Capture the cell that displays the provided text and extract its (x, y) central coordinate. 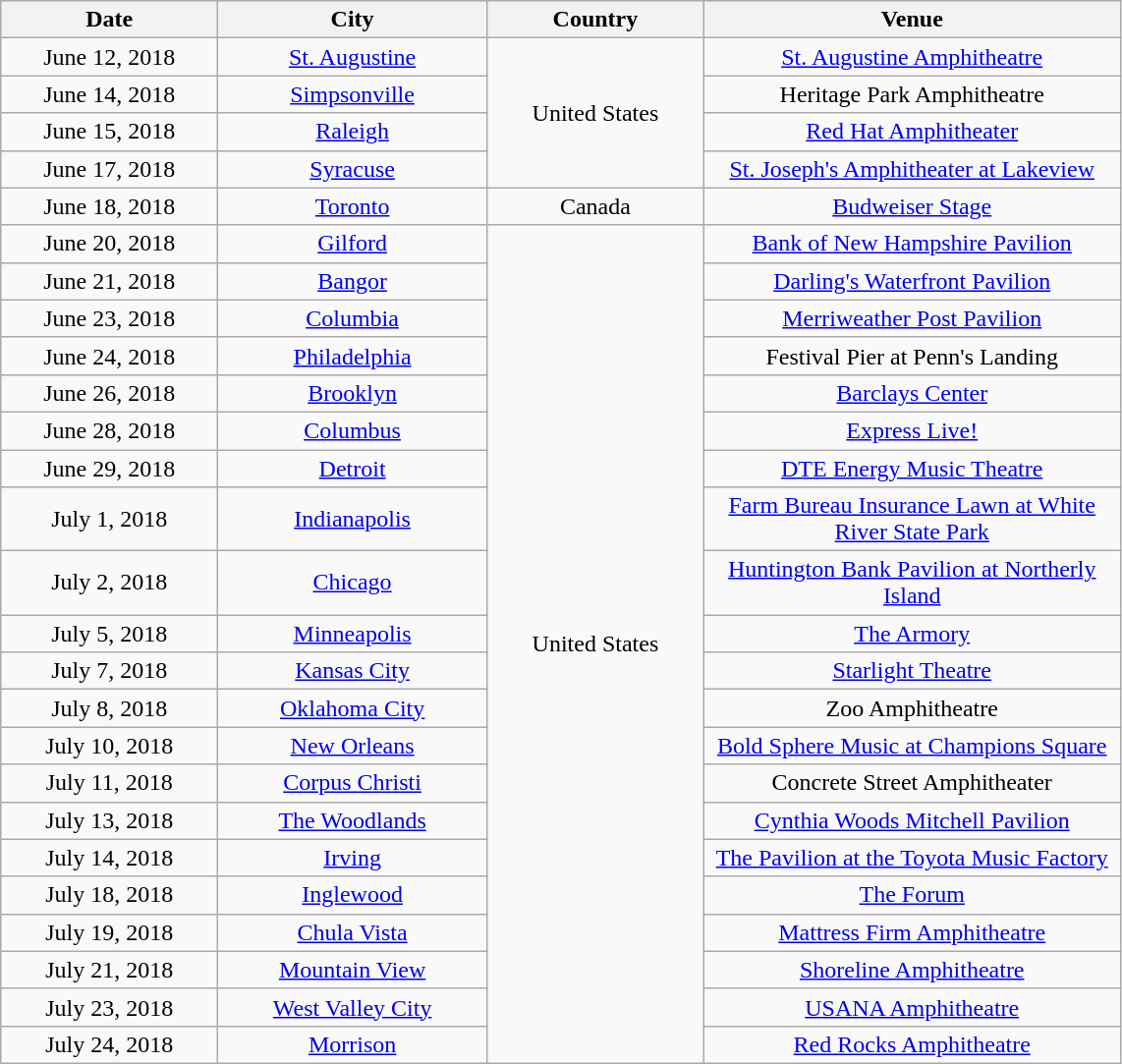
July 13, 2018 (110, 820)
Raleigh (353, 132)
June 15, 2018 (110, 132)
July 2, 2018 (110, 584)
Irving (353, 858)
June 24, 2018 (110, 356)
July 21, 2018 (110, 970)
Express Live! (912, 430)
June 21, 2018 (110, 281)
June 28, 2018 (110, 430)
Oklahoma City (353, 708)
Columbus (353, 430)
New Orleans (353, 746)
July 14, 2018 (110, 858)
Minneapolis (353, 634)
Indianapolis (353, 519)
Gilford (353, 244)
Bangor (353, 281)
USANA Amphitheatre (912, 1007)
Starlight Theatre (912, 671)
Budweiser Stage (912, 206)
June 18, 2018 (110, 206)
Barclays Center (912, 393)
June 20, 2018 (110, 244)
Simpsonville (353, 94)
St. Joseph's Amphitheater at Lakeview (912, 169)
Shoreline Amphitheatre (912, 970)
St. Augustine Amphitheatre (912, 57)
Festival Pier at Penn's Landing (912, 356)
West Valley City (353, 1007)
Zoo Amphitheatre (912, 708)
Venue (912, 20)
June 29, 2018 (110, 469)
Farm Bureau Insurance Lawn at White River State Park (912, 519)
July 8, 2018 (110, 708)
Country (595, 20)
July 24, 2018 (110, 1044)
June 14, 2018 (110, 94)
July 19, 2018 (110, 932)
Date (110, 20)
The Pavilion at the Toyota Music Factory (912, 858)
Heritage Park Amphitheatre (912, 94)
DTE Energy Music Theatre (912, 469)
Morrison (353, 1044)
July 10, 2018 (110, 746)
St. Augustine (353, 57)
Toronto (353, 206)
Brooklyn (353, 393)
June 23, 2018 (110, 318)
July 5, 2018 (110, 634)
Chicago (353, 584)
Concrete Street Amphitheater (912, 783)
Mattress Firm Amphitheatre (912, 932)
Kansas City (353, 671)
July 18, 2018 (110, 895)
Syracuse (353, 169)
Red Hat Amphitheater (912, 132)
Corpus Christi (353, 783)
June 12, 2018 (110, 57)
Inglewood (353, 895)
July 7, 2018 (110, 671)
The Armory (912, 634)
July 1, 2018 (110, 519)
Bank of New Hampshire Pavilion (912, 244)
June 26, 2018 (110, 393)
July 11, 2018 (110, 783)
Canada (595, 206)
June 17, 2018 (110, 169)
Philadelphia (353, 356)
July 23, 2018 (110, 1007)
The Woodlands (353, 820)
Bold Sphere Music at Champions Square (912, 746)
Darling's Waterfront Pavilion (912, 281)
City (353, 20)
Columbia (353, 318)
Huntington Bank Pavilion at Northerly Island (912, 584)
Mountain View (353, 970)
Chula Vista (353, 932)
Detroit (353, 469)
Cynthia Woods Mitchell Pavilion (912, 820)
Red Rocks Amphitheatre (912, 1044)
Merriweather Post Pavilion (912, 318)
The Forum (912, 895)
